Return [X, Y] of the center of cell containing provided text 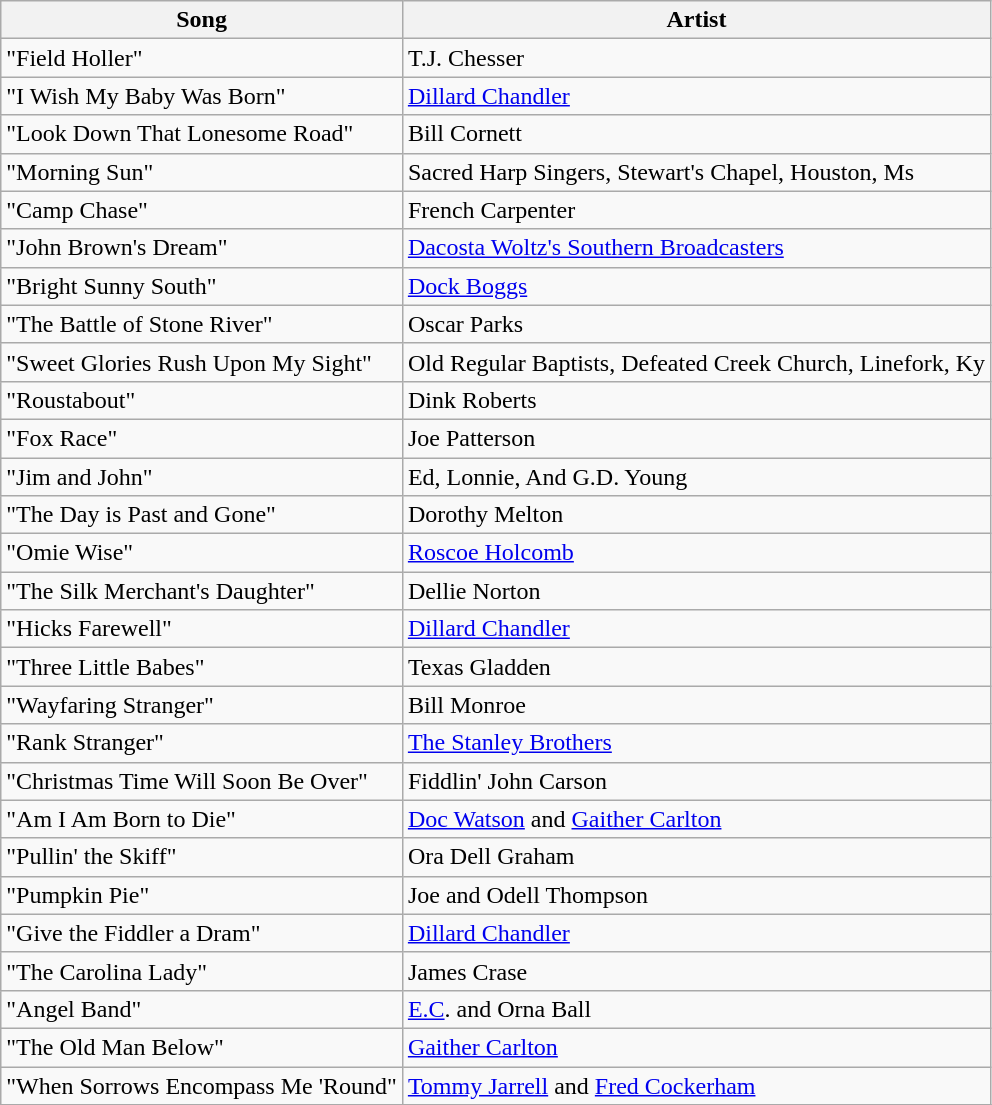
Dink Roberts [696, 400]
French Carpenter [696, 210]
"Morning Sun" [202, 172]
"Bright Sunny South" [202, 286]
"Roustabout" [202, 400]
"Three Little Babes" [202, 667]
The Stanley Brothers [696, 743]
Bill Cornett [696, 134]
"Jim and John" [202, 477]
Ora Dell Graham [696, 857]
Ed, Lonnie, And G.D. Young [696, 477]
E.C. and Orna Ball [696, 1009]
Dellie Norton [696, 591]
Gaither Carlton [696, 1047]
"Sweet Glories Rush Upon My Sight" [202, 362]
Fiddlin' John Carson [696, 781]
Roscoe Holcomb [696, 553]
"The Day is Past and Gone" [202, 515]
"The Silk Merchant's Daughter" [202, 591]
Bill Monroe [696, 705]
Joe Patterson [696, 438]
"I Wish My Baby Was Born" [202, 96]
"Omie Wise" [202, 553]
"Pumpkin Pie" [202, 895]
Dock Boggs [696, 286]
"Field Holler" [202, 58]
Tommy Jarrell and Fred Cockerham [696, 1085]
"John Brown's Dream" [202, 248]
"Angel Band" [202, 1009]
"The Carolina Lady" [202, 971]
"When Sorrows Encompass Me 'Round" [202, 1085]
"Camp Chase" [202, 210]
Texas Gladden [696, 667]
Old Regular Baptists, Defeated Creek Church, Linefork, Ky [696, 362]
James Crase [696, 971]
"Give the Fiddler a Dram" [202, 933]
Oscar Parks [696, 324]
"Wayfaring Stranger" [202, 705]
Song [202, 20]
"Look Down That Lonesome Road" [202, 134]
"Fox Race" [202, 438]
Artist [696, 20]
"The Old Man Below" [202, 1047]
Dacosta Woltz's Southern Broadcasters [696, 248]
Dorothy Melton [696, 515]
"The Battle of Stone River" [202, 324]
"Hicks Farewell" [202, 629]
Sacred Harp Singers, Stewart's Chapel, Houston, Ms [696, 172]
"Rank Stranger" [202, 743]
T.J. Chesser [696, 58]
"Pullin' the Skiff" [202, 857]
Joe and Odell Thompson [696, 895]
"Am I Am Born to Die" [202, 819]
"Christmas Time Will Soon Be Over" [202, 781]
Doc Watson and Gaither Carlton [696, 819]
